Determine the (x, y) coordinate at the center of the cell enclosing the given text.  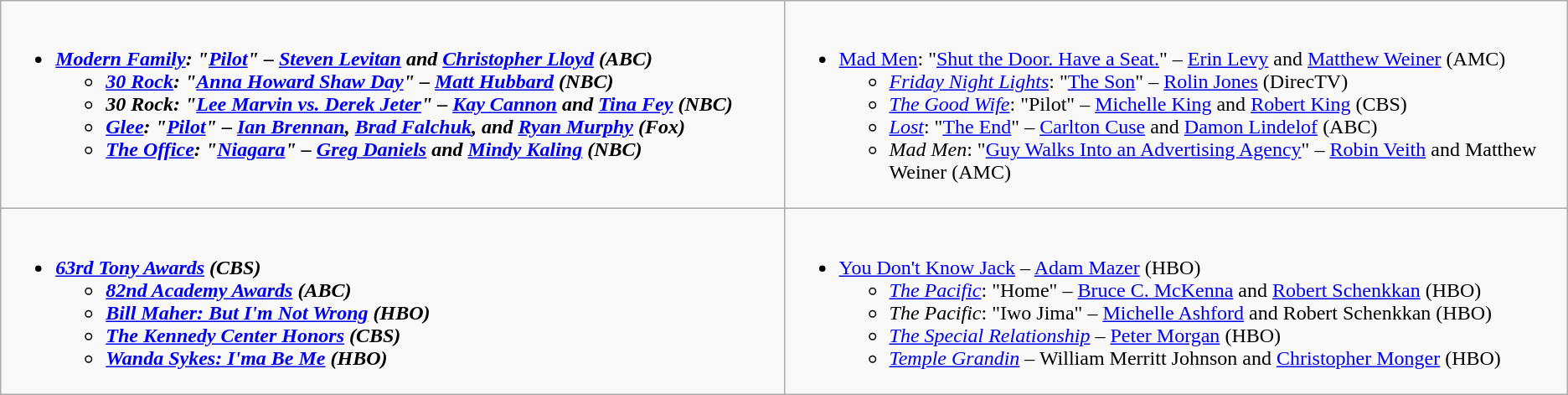
63rd Tony Awards (CBS)82nd Academy Awards (ABC)Bill Maher: But I'm Not Wrong (HBO)The Kennedy Center Honors (CBS)Wanda Sykes: I'ma Be Me (HBO) (392, 302)
